From the cell containing the given text, extract its center point as (x, y) coordinate. 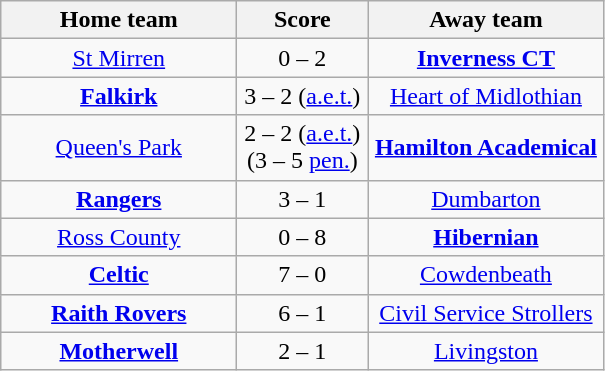
3 – 1 (302, 199)
Hamilton Academical (486, 148)
Motherwell (119, 351)
Falkirk (119, 96)
7 – 0 (302, 275)
Dumbarton (486, 199)
2 – 2 (a.e.t.) (3 – 5 pen.) (302, 148)
Score (302, 20)
Civil Service Strollers (486, 313)
Raith Rovers (119, 313)
St Mirren (119, 58)
Heart of Midlothian (486, 96)
Livingston (486, 351)
Celtic (119, 275)
2 – 1 (302, 351)
Away team (486, 20)
Hibernian (486, 237)
Home team (119, 20)
Ross County (119, 237)
0 – 2 (302, 58)
3 – 2 (a.e.t.) (302, 96)
6 – 1 (302, 313)
Inverness CT (486, 58)
Queen's Park (119, 148)
0 – 8 (302, 237)
Rangers (119, 199)
Cowdenbeath (486, 275)
